From the cell containing the given text, extract its center point as (x, y) coordinate. 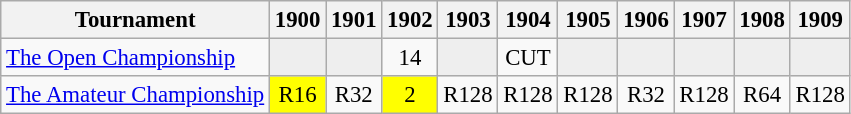
1904 (528, 20)
The Amateur Championship (136, 95)
1903 (468, 20)
1907 (704, 20)
R16 (298, 95)
1905 (588, 20)
1901 (354, 20)
Tournament (136, 20)
The Open Championship (136, 58)
2 (410, 95)
1909 (820, 20)
1906 (646, 20)
1902 (410, 20)
1908 (762, 20)
14 (410, 58)
R64 (762, 95)
CUT (528, 58)
1900 (298, 20)
